Search for the cell housing the specified text and yield its (x, y) center coordinate. 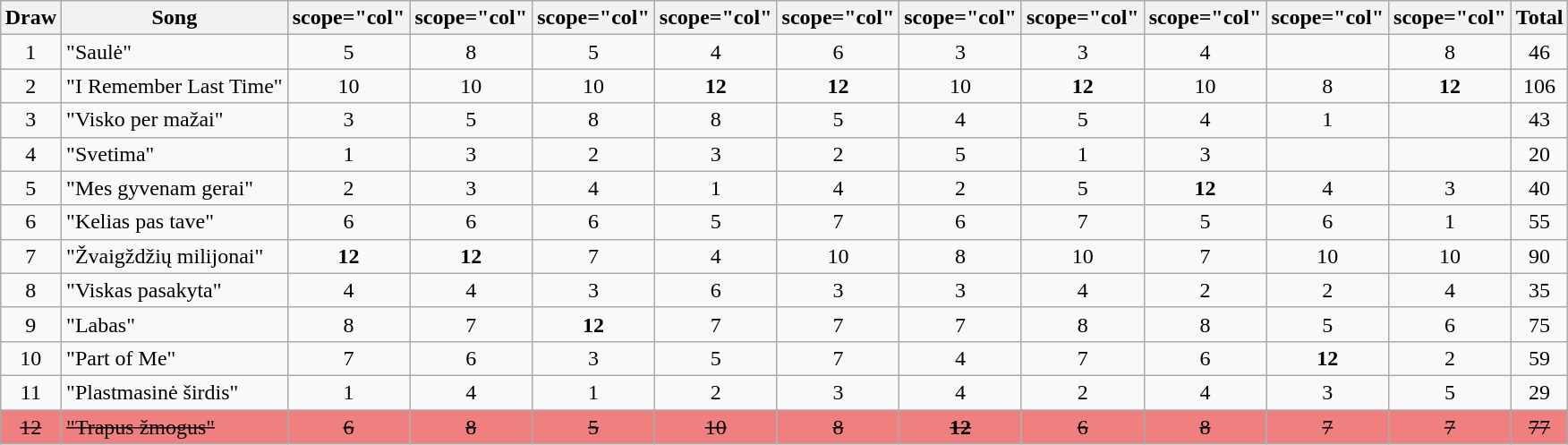
20 (1539, 154)
77 (1539, 427)
75 (1539, 324)
46 (1539, 52)
"Viskas pasakyta" (175, 290)
35 (1539, 290)
43 (1539, 120)
"Plastmasinė širdis" (175, 392)
29 (1539, 392)
"Kelias pas tave" (175, 222)
40 (1539, 188)
9 (30, 324)
11 (30, 392)
"Saulė" (175, 52)
"Labas" (175, 324)
90 (1539, 256)
55 (1539, 222)
106 (1539, 86)
"Visko per mažai" (175, 120)
Song (175, 18)
59 (1539, 358)
"Mes gyvenam gerai" (175, 188)
Draw (30, 18)
"Trapus žmogus" (175, 427)
"Part of Me" (175, 358)
Total (1539, 18)
"Žvaigždžių milijonai" (175, 256)
"I Remember Last Time" (175, 86)
"Svetima" (175, 154)
